Detect which cell encompasses the target text, then output its [X, Y] center coordinate. 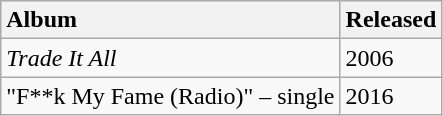
Album [170, 20]
2016 [391, 96]
Released [391, 20]
"F**k My Fame (Radio)" – single [170, 96]
2006 [391, 58]
Trade It All [170, 58]
